Identify which cell holds the provided text, then report its [X, Y] central coordinate. 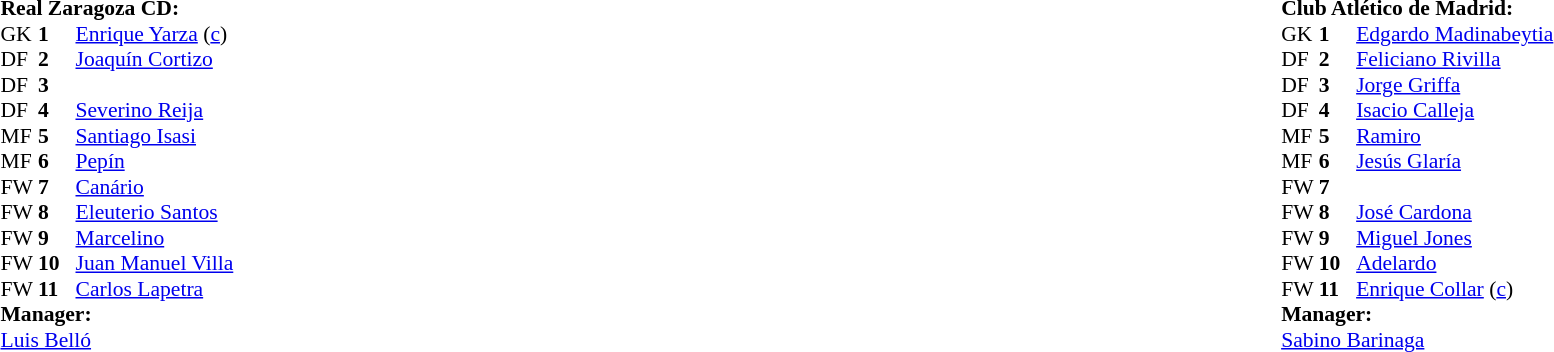
Joaquín Cortizo [155, 59]
Severino Reija [155, 111]
Pepín [155, 161]
Canário [155, 187]
Juan Manuel Villa [155, 263]
Jorge Griffa [1454, 85]
Carlos Lapetra [155, 289]
José Cardona [1454, 213]
Santiago Isasi [155, 136]
Marcelino [155, 238]
Enrique Yarza (c) [155, 34]
Feliciano Rivilla [1454, 59]
Edgardo Madinabeytia [1454, 34]
Enrique Collar (c) [1454, 289]
Eleuterio Santos [155, 213]
Adelardo [1454, 263]
Miguel Jones [1454, 238]
Ramiro [1454, 136]
Isacio Calleja [1454, 111]
Jesús Glaría [1454, 161]
